Scan for the cell matching the given text and deliver its (x, y) coordinate at center. 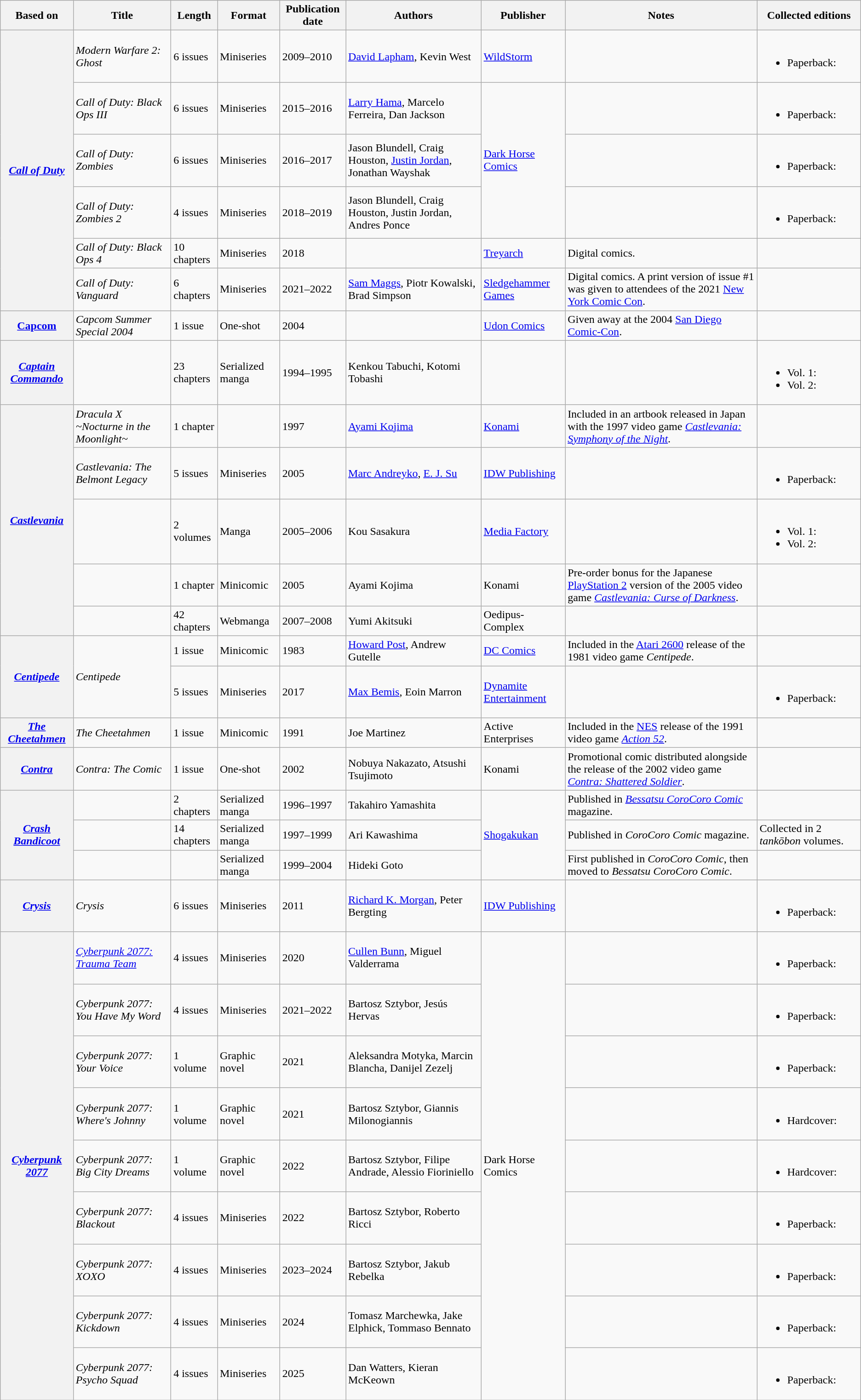
Sam Maggs, Piotr Kowalski, Brad Simpson (413, 289)
Manga (248, 531)
1997 (313, 426)
Hideki Goto (413, 865)
Webmanga (248, 621)
2017 (313, 692)
Included in the NES release of the 1991 video game Action 52. (661, 733)
Call of Duty: Zombies (122, 160)
2007–2008 (313, 621)
Title (122, 16)
Tomasz Marchewka, Jake Elphick, Tommaso Bennato (413, 1322)
Cyberpunk 2077: Kickdown (122, 1322)
2 chapters (194, 805)
2011 (313, 906)
Publisher (523, 16)
Contra (37, 769)
1997–1999 (313, 835)
Castlevania (37, 520)
10 chapters (194, 253)
2025 (313, 1374)
Format (248, 16)
Kou Sasakura (413, 531)
Bartosz Sztybor, Roberto Ricci (413, 1218)
Call of Duty: Zombies 2 (122, 212)
Yumi Akitsuki (413, 621)
23 chapters (194, 373)
Digital comics. A print version of issue #1 was given to attendees of the 2021 New York Comic Con. (661, 289)
1994–1995 (313, 373)
2020 (313, 958)
Call of Duty: Black Ops III (122, 109)
First published in CoroCoro Comic, then moved to Bessatsu CoroCoro Comic. (661, 865)
Shogakukan (523, 835)
2018–2019 (313, 212)
Pre-order bonus for the Japanese PlayStation 2 version of the 2005 video game Castlevania: Curse of Darkness. (661, 585)
Marc Andreyko, E. J. Su (413, 473)
Published in Bessatsu CoroCoro Comic magazine. (661, 805)
1996–1997 (313, 805)
Jason Blundell, Craig Houston, Justin Jordan, Andres Ponce (413, 212)
Larry Hama, Marcelo Ferreira, Dan Jackson (413, 109)
Cyberpunk 2077: Where's Johnny (122, 1114)
6 chapters (194, 289)
Joe Martinez (413, 733)
Cyberpunk 2077: Trauma Team (122, 958)
Included in an artbook released in Japan with the 1997 video game Castlevania: Symphony of the Night. (661, 426)
Digital comics. (661, 253)
Cyberpunk 2077: Blackout (122, 1218)
Crash Bandicoot (37, 835)
Howard Post, Andrew Gutelle (413, 651)
2018 (313, 253)
Dynamite Entertainment (523, 692)
1991 (313, 733)
2016–2017 (313, 160)
Oedipus-Complex (523, 621)
Aleksandra Motyka, Marcin Blancha, Danijel Zezelj (413, 1061)
Kenkou Tabuchi, Kotomi Tobashi (413, 373)
Dan Watters, Kieran McKeown (413, 1374)
2009–2010 (313, 56)
Publication date (313, 16)
Max Bemis, Eoin Marron (413, 692)
Given away at the 2004 San Diego Comic-Con. (661, 326)
Castlevania: The Belmont Legacy (122, 473)
Bartosz Sztybor, Jesús Hervas (413, 1010)
DC Comics (523, 651)
Authors (413, 16)
14 chapters (194, 835)
Based on (37, 16)
42 chapters (194, 621)
2015–2016 (313, 109)
Treyarch (523, 253)
Modern Warfare 2: Ghost (122, 56)
Length (194, 16)
Contra: The Comic (122, 769)
Nobuya Nakazato, Atsushi Tsujimoto (413, 769)
Notes (661, 16)
Jason Blundell, Craig Houston, Justin Jordan, Jonathan Wayshak (413, 160)
2002 (313, 769)
Cyberpunk 2077: You Have My Word (122, 1010)
Bartosz Sztybor, Jakub Rebelka (413, 1269)
David Lapham, Kevin West (413, 56)
Call of Duty: Black Ops 4 (122, 253)
Sledgehammer Games (523, 289)
Cyberpunk 2077: XOXO (122, 1269)
Cyberpunk 2077: Psycho Squad (122, 1374)
Media Factory (523, 531)
Collected editions (809, 16)
2005–2006 (313, 531)
Published in CoroCoro Comic magazine. (661, 835)
Capcom (37, 326)
Ari Kawashima (413, 835)
1983 (313, 651)
WildStorm (523, 56)
2023–2024 (313, 1269)
Dracula X ~Nocturne in the Moonlight~ (122, 426)
Cyberpunk 2077 (37, 1166)
Call of Duty: Vanguard (122, 289)
Captain Commando (37, 373)
Collected in 2 tankōbon volumes. (809, 835)
2024 (313, 1322)
2004 (313, 326)
2 volumes (194, 531)
Richard K. Morgan, Peter Bergting (413, 906)
Cullen Bunn, Miguel Valderrama (413, 958)
Bartosz Sztybor, Filipe Andrade, Alessio Fioriniello (413, 1165)
Active Enterprises (523, 733)
Takahiro Yamashita (413, 805)
Udon Comics (523, 326)
Bartosz Sztybor, Giannis Milonogiannis (413, 1114)
Capcom Summer Special 2004 (122, 326)
Promotional comic distributed alongside the release of the 2002 video game Contra: Shattered Soldier. (661, 769)
Call of Duty (37, 170)
1999–2004 (313, 865)
Cyberpunk 2077: Big City Dreams (122, 1165)
Cyberpunk 2077: Your Voice (122, 1061)
Included in the Atari 2600 release of the 1981 video game Centipede. (661, 651)
